Determine the (x, y) coordinate at the center of the cell enclosing the given text.  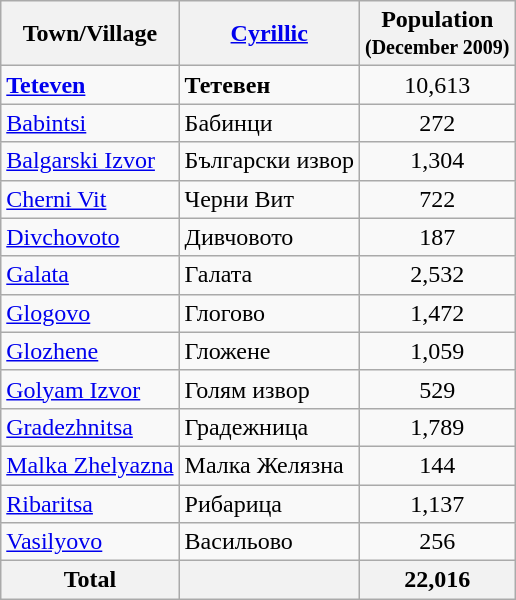
Галата (269, 275)
Balgarski Izvor (90, 161)
Cherni Vit (90, 199)
Рибарица (269, 503)
22,016 (437, 580)
Дивчовото (269, 237)
Malka Zhelyazna (90, 465)
Cyrillic (269, 34)
144 (437, 465)
Glozhene (90, 351)
Гложене (269, 351)
Васильово (269, 542)
Голям извор (269, 389)
Gradezhnitsa (90, 427)
Babintsi (90, 123)
Golyam Izvor (90, 389)
Galata (90, 275)
529 (437, 389)
1,789 (437, 427)
Глогово (269, 313)
Тетевен (269, 85)
2,532 (437, 275)
1,137 (437, 503)
Бабинци (269, 123)
Ribaritsa (90, 503)
Vasilyovo (90, 542)
1,059 (437, 351)
272 (437, 123)
Малка Желязна (269, 465)
Total (90, 580)
Glogovo (90, 313)
256 (437, 542)
10,613 (437, 85)
187 (437, 237)
Градежница (269, 427)
Population(December 2009) (437, 34)
Divchovoto (90, 237)
Български извор (269, 161)
Town/Village (90, 34)
1,472 (437, 313)
1,304 (437, 161)
722 (437, 199)
Teteven (90, 85)
Черни Вит (269, 199)
